Determine the [x, y] coordinate at the center of the cell enclosing the given text.  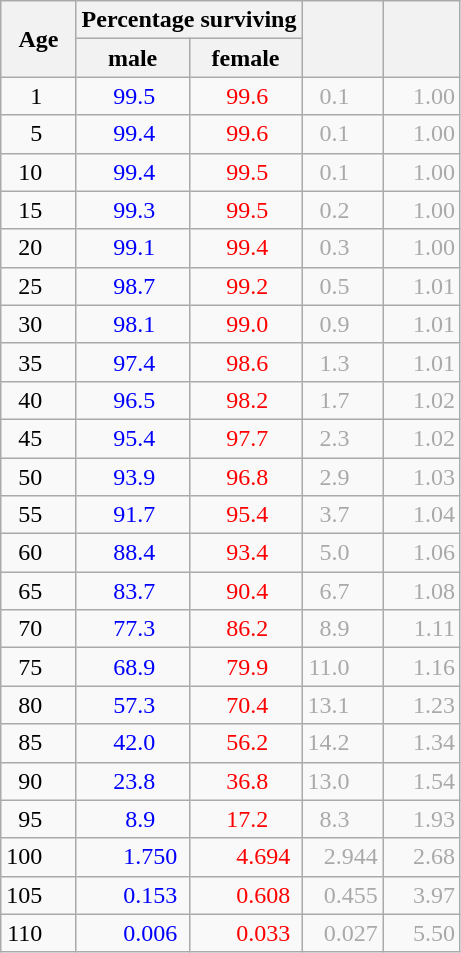
11.0 [342, 667]
83.7 [132, 591]
5.0 [342, 553]
1.04 [422, 515]
57.3 [132, 705]
23.8 [132, 781]
98.7 [132, 286]
90.4 [246, 591]
98.1 [132, 324]
0.455 [342, 895]
25 [38, 286]
1.23 [422, 705]
Percentage surviving [189, 20]
42.0 [132, 743]
100 [38, 857]
97.4 [132, 362]
79.9 [246, 667]
70.4 [246, 705]
88.4 [132, 553]
110 [38, 933]
75 [38, 667]
55 [38, 515]
1.34 [422, 743]
56.2 [246, 743]
6.7 [342, 591]
2.3 [342, 438]
97.7 [246, 438]
1.03 [422, 477]
5 [38, 134]
2.9 [342, 477]
0.033 [246, 933]
20 [38, 248]
5.50 [422, 933]
50 [38, 477]
96.8 [246, 477]
0.153 [132, 895]
17.2 [246, 819]
30 [38, 324]
70 [38, 629]
8.3 [342, 819]
1 [38, 96]
0.5 [342, 286]
0.9 [342, 324]
98.2 [246, 400]
1.11 [422, 629]
35 [38, 362]
3.97 [422, 895]
male [132, 58]
95 [38, 819]
105 [38, 895]
80 [38, 705]
68.9 [132, 667]
10 [38, 172]
1.7 [342, 400]
2.68 [422, 857]
0.006 [132, 933]
85 [38, 743]
4.694 [246, 857]
1.3 [342, 362]
3.7 [342, 515]
13.1 [342, 705]
13.0 [342, 781]
99.0 [246, 324]
2.944 [342, 857]
91.7 [132, 515]
0.2 [342, 210]
93.4 [246, 553]
96.5 [132, 400]
86.2 [246, 629]
99.3 [132, 210]
77.3 [132, 629]
1.16 [422, 667]
female [246, 58]
1.750 [132, 857]
Age [38, 39]
0.3 [342, 248]
14.2 [342, 743]
99.2 [246, 286]
0.608 [246, 895]
1.54 [422, 781]
65 [38, 591]
45 [38, 438]
90 [38, 781]
99.1 [132, 248]
40 [38, 400]
1.93 [422, 819]
1.06 [422, 553]
60 [38, 553]
93.9 [132, 477]
98.6 [246, 362]
0.027 [342, 933]
15 [38, 210]
36.8 [246, 781]
1.08 [422, 591]
